Scan for the cell matching the given text and deliver its [X, Y] coordinate at center. 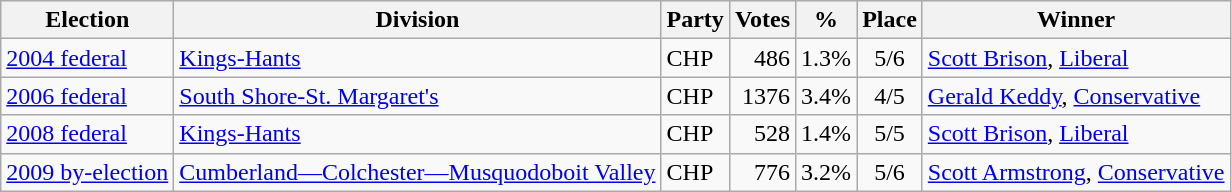
Place [890, 20]
1376 [762, 96]
Winner [1076, 20]
3.2% [826, 172]
3.4% [826, 96]
2006 federal [88, 96]
776 [762, 172]
5/5 [890, 134]
1.3% [826, 58]
Division [418, 20]
486 [762, 58]
Cumberland—Colchester—Musquodoboit Valley [418, 172]
Scott Armstrong, Conservative [1076, 172]
Party [695, 20]
2009 by-election [88, 172]
2004 federal [88, 58]
1.4% [826, 134]
South Shore-St. Margaret's [418, 96]
528 [762, 134]
4/5 [890, 96]
Votes [762, 20]
Election [88, 20]
2008 federal [88, 134]
Gerald Keddy, Conservative [1076, 96]
% [826, 20]
